Return the [x, y] coordinate for the center point of the cell that contains the specified text.  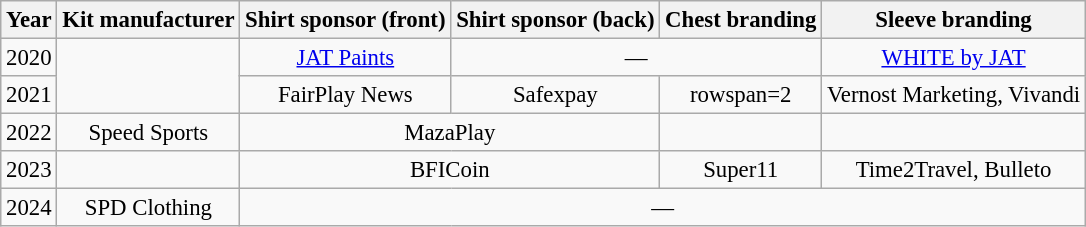
Time2Travel, Bulleto [954, 170]
2020 [29, 58]
FairPlay News [346, 95]
2023 [29, 170]
SPD Clothing [148, 208]
MazaPlay [450, 133]
Safexpay [556, 95]
JAT Paints [346, 58]
2021 [29, 95]
Kit manufacturer [148, 20]
WHITE by JAT [954, 58]
Shirt sponsor (back) [556, 20]
Sleeve branding [954, 20]
2024 [29, 208]
Super11 [741, 170]
rowspan=2 [741, 95]
Speed Sports [148, 133]
BFICoin [450, 170]
Year [29, 20]
Vernost Marketing, Vivandi [954, 95]
Shirt sponsor (front) [346, 20]
Chest branding [741, 20]
2022 [29, 133]
